Locate the cell with the specified text and output its [X, Y] center coordinate. 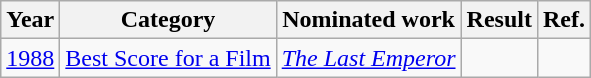
Best Score for a Film [168, 58]
Result [499, 20]
Ref. [564, 20]
1988 [30, 58]
Year [30, 20]
The Last Emperor [368, 58]
Category [168, 20]
Nominated work [368, 20]
